Provide the (x, y) coordinate of the cell's center where the given text is located.  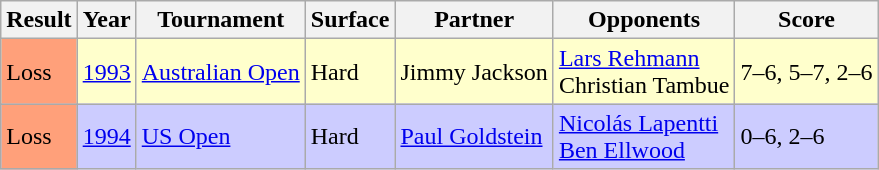
Result (39, 20)
7–6, 5–7, 2–6 (806, 72)
US Open (220, 136)
1993 (106, 72)
Score (806, 20)
Opponents (644, 20)
Australian Open (220, 72)
Lars Rehmann Christian Tambue (644, 72)
Year (106, 20)
Nicolás Lapentti Ben Ellwood (644, 136)
Jimmy Jackson (474, 72)
Tournament (220, 20)
Partner (474, 20)
0–6, 2–6 (806, 136)
Surface (350, 20)
1994 (106, 136)
Paul Goldstein (474, 136)
